Scan for the cell matching the given text and deliver its (x, y) coordinate at center. 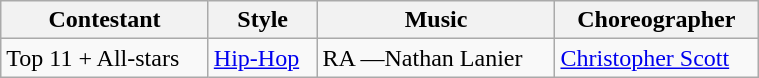
Music (436, 20)
Top 11 + All-stars (105, 58)
Contestant (105, 20)
RA —Nathan Lanier (436, 58)
Choreographer (656, 20)
Christopher Scott (656, 58)
Style (262, 20)
Hip-Hop (262, 58)
